Determine the [x, y] coordinate at the center of the cell enclosing the given text.  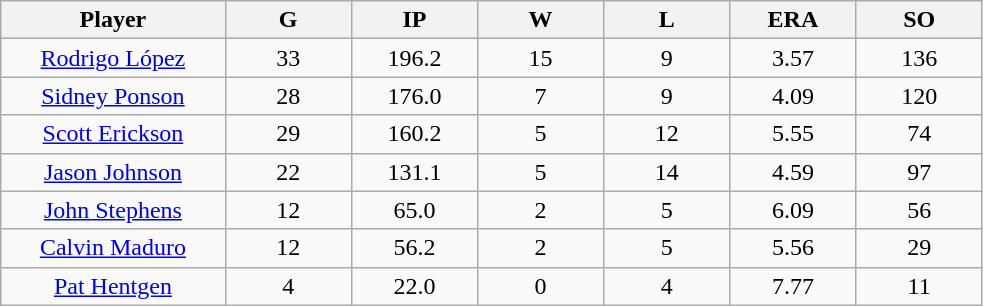
7.77 [793, 286]
11 [919, 286]
5.55 [793, 134]
SO [919, 20]
G [288, 20]
56 [919, 210]
33 [288, 58]
7 [540, 96]
W [540, 20]
Sidney Ponson [113, 96]
6.09 [793, 210]
Player [113, 20]
56.2 [414, 248]
Calvin Maduro [113, 248]
5.56 [793, 248]
15 [540, 58]
ERA [793, 20]
0 [540, 286]
Rodrigo López [113, 58]
22 [288, 172]
28 [288, 96]
4.09 [793, 96]
176.0 [414, 96]
L [667, 20]
IP [414, 20]
3.57 [793, 58]
120 [919, 96]
John Stephens [113, 210]
74 [919, 134]
Jason Johnson [113, 172]
131.1 [414, 172]
196.2 [414, 58]
160.2 [414, 134]
Pat Hentgen [113, 286]
97 [919, 172]
22.0 [414, 286]
4.59 [793, 172]
14 [667, 172]
Scott Erickson [113, 134]
136 [919, 58]
65.0 [414, 210]
